Detect which cell encompasses the target text, then output its [x, y] center coordinate. 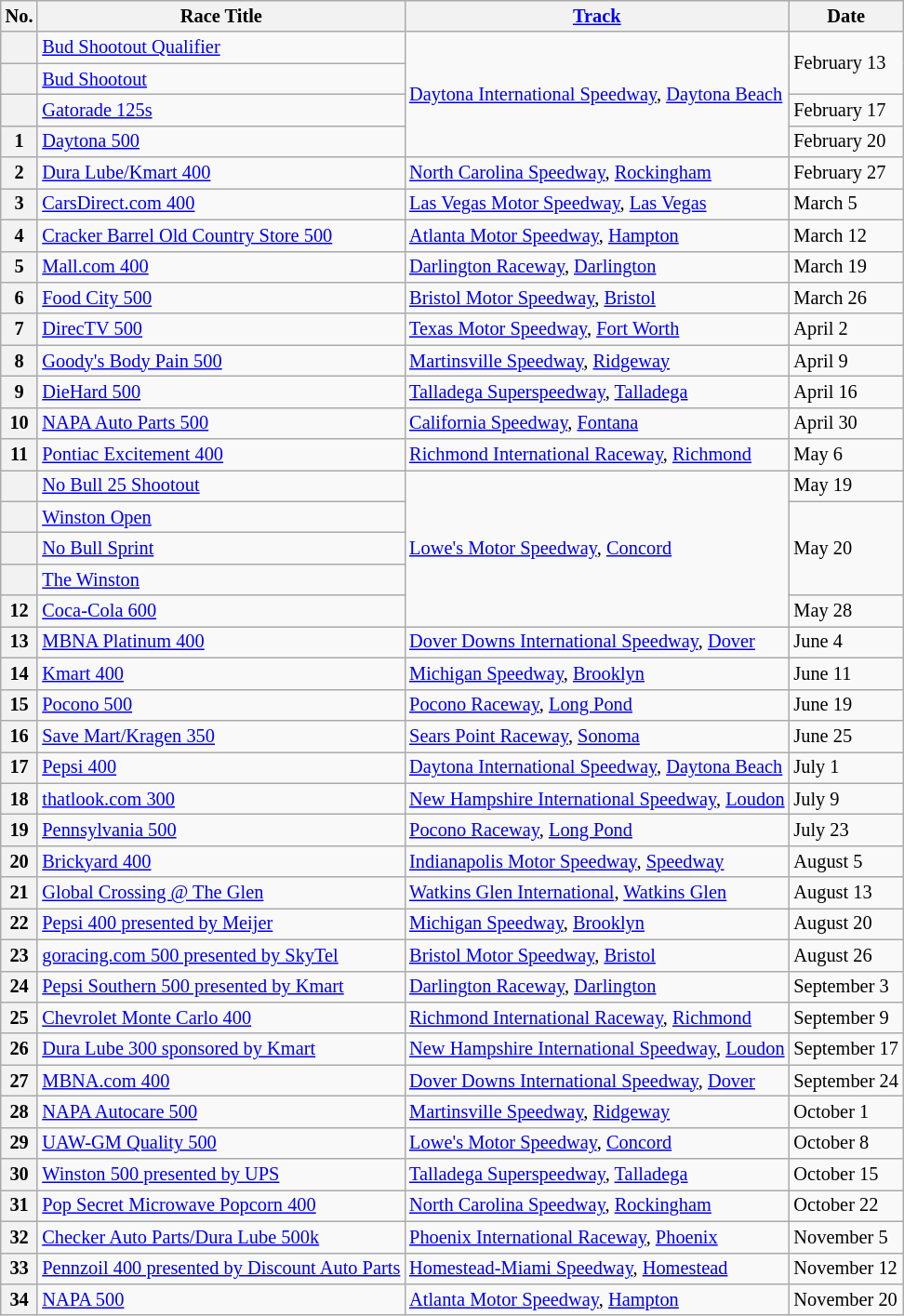
15 [20, 705]
Mall.com 400 [221, 267]
June 4 [845, 642]
6 [20, 298]
9 [20, 392]
Pop Secret Microwave Popcorn 400 [221, 1205]
19 [20, 830]
Winston 500 presented by UPS [221, 1175]
5 [20, 267]
Las Vegas Motor Speedway, Las Vegas [597, 204]
Pennzoil 400 presented by Discount Auto Parts [221, 1269]
October 8 [845, 1143]
13 [20, 642]
February 17 [845, 110]
November 20 [845, 1299]
The Winston [221, 579]
NAPA Autocare 500 [221, 1111]
Indianapolis Motor Speedway, Speedway [597, 861]
No. [20, 16]
Texas Motor Speedway, Fort Worth [597, 329]
Winston Open [221, 517]
26 [20, 1049]
No Bull Sprint [221, 548]
Track [597, 16]
November 12 [845, 1269]
Chevrolet Monte Carlo 400 [221, 1017]
June 19 [845, 705]
14 [20, 673]
18 [20, 799]
March 12 [845, 235]
February 27 [845, 173]
24 [20, 987]
thatlook.com 300 [221, 799]
DieHard 500 [221, 392]
7 [20, 329]
September 9 [845, 1017]
Pepsi 400 presented by Meijer [221, 924]
10 [20, 423]
September 3 [845, 987]
Pennsylvania 500 [221, 830]
July 23 [845, 830]
MBNA.com 400 [221, 1081]
October 1 [845, 1111]
21 [20, 893]
September 17 [845, 1049]
July 1 [845, 767]
Save Mart/Kragen 350 [221, 736]
August 20 [845, 924]
Homestead-Miami Speedway, Homestead [597, 1269]
11 [20, 455]
March 19 [845, 267]
April 16 [845, 392]
23 [20, 955]
MBNA Platinum 400 [221, 642]
Pontiac Excitement 400 [221, 455]
February 20 [845, 141]
Brickyard 400 [221, 861]
March 26 [845, 298]
May 20 [845, 549]
November 5 [845, 1237]
March 5 [845, 204]
Cracker Barrel Old Country Store 500 [221, 235]
Bud Shootout [221, 79]
Pocono 500 [221, 705]
17 [20, 767]
16 [20, 736]
April 30 [845, 423]
4 [20, 235]
33 [20, 1269]
1 [20, 141]
Pepsi 400 [221, 767]
July 9 [845, 799]
May 6 [845, 455]
31 [20, 1205]
30 [20, 1175]
NAPA 500 [221, 1299]
12 [20, 611]
February 13 [845, 63]
22 [20, 924]
October 22 [845, 1205]
32 [20, 1237]
29 [20, 1143]
Pepsi Southern 500 presented by Kmart [221, 987]
No Bull 25 Shootout [221, 485]
27 [20, 1081]
Phoenix International Raceway, Phoenix [597, 1237]
8 [20, 361]
Food City 500 [221, 298]
UAW-GM Quality 500 [221, 1143]
Dura Lube 300 sponsored by Kmart [221, 1049]
August 26 [845, 955]
25 [20, 1017]
NAPA Auto Parts 500 [221, 423]
September 24 [845, 1081]
Race Title [221, 16]
October 15 [845, 1175]
Goody's Body Pain 500 [221, 361]
Dura Lube/Kmart 400 [221, 173]
Gatorade 125s [221, 110]
Sears Point Raceway, Sonoma [597, 736]
April 9 [845, 361]
Daytona 500 [221, 141]
Bud Shootout Qualifier [221, 47]
20 [20, 861]
May 28 [845, 611]
August 5 [845, 861]
34 [20, 1299]
June 25 [845, 736]
California Speedway, Fontana [597, 423]
Watkins Glen International, Watkins Glen [597, 893]
Date [845, 16]
goracing.com 500 presented by SkyTel [221, 955]
Kmart 400 [221, 673]
June 11 [845, 673]
Coca-Cola 600 [221, 611]
DirecTV 500 [221, 329]
May 19 [845, 485]
2 [20, 173]
3 [20, 204]
CarsDirect.com 400 [221, 204]
August 13 [845, 893]
28 [20, 1111]
Global Crossing @ The Glen [221, 893]
Checker Auto Parts/Dura Lube 500k [221, 1237]
April 2 [845, 329]
